Search for the cell housing the specified text and yield its (x, y) center coordinate. 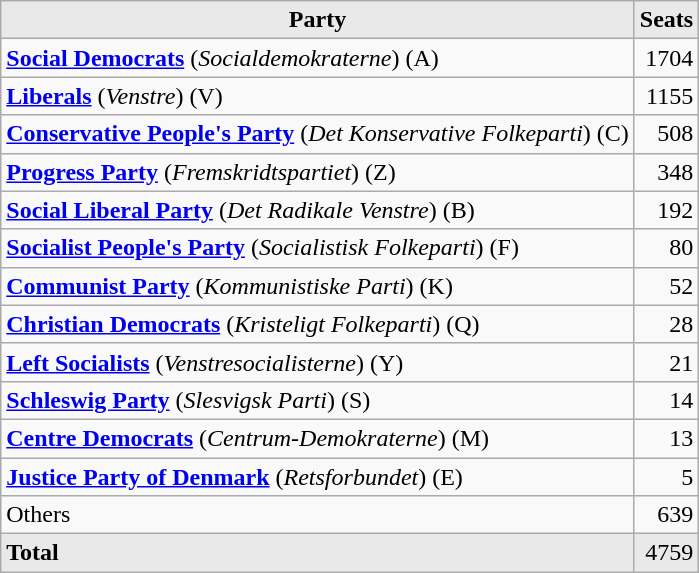
Others (318, 515)
80 (666, 248)
Centre Democrats (Centrum-Demokraterne) (M) (318, 438)
639 (666, 515)
14 (666, 400)
Social Democrats (Socialdemokraterne) (A) (318, 58)
Justice Party of Denmark (Retsforbundet) (E) (318, 477)
Total (318, 553)
28 (666, 324)
4759 (666, 553)
Progress Party (Fremskridtspartiet) (Z) (318, 172)
Social Liberal Party (Det Radikale Venstre) (B) (318, 210)
Liberals (Venstre) (V) (318, 96)
13 (666, 438)
348 (666, 172)
1155 (666, 96)
5 (666, 477)
Conservative People's Party (Det Konservative Folkeparti) (C) (318, 134)
1704 (666, 58)
Party (318, 20)
Left Socialists (Venstresocialisterne) (Y) (318, 362)
Schleswig Party (Slesvigsk Parti) (S) (318, 400)
Christian Democrats (Kristeligt Folkeparti) (Q) (318, 324)
Communist Party (Kommunistiske Parti) (K) (318, 286)
52 (666, 286)
192 (666, 210)
508 (666, 134)
21 (666, 362)
Seats (666, 20)
Socialist People's Party (Socialistisk Folkeparti) (F) (318, 248)
